Scan for the cell matching the given text and deliver its [X, Y] coordinate at center. 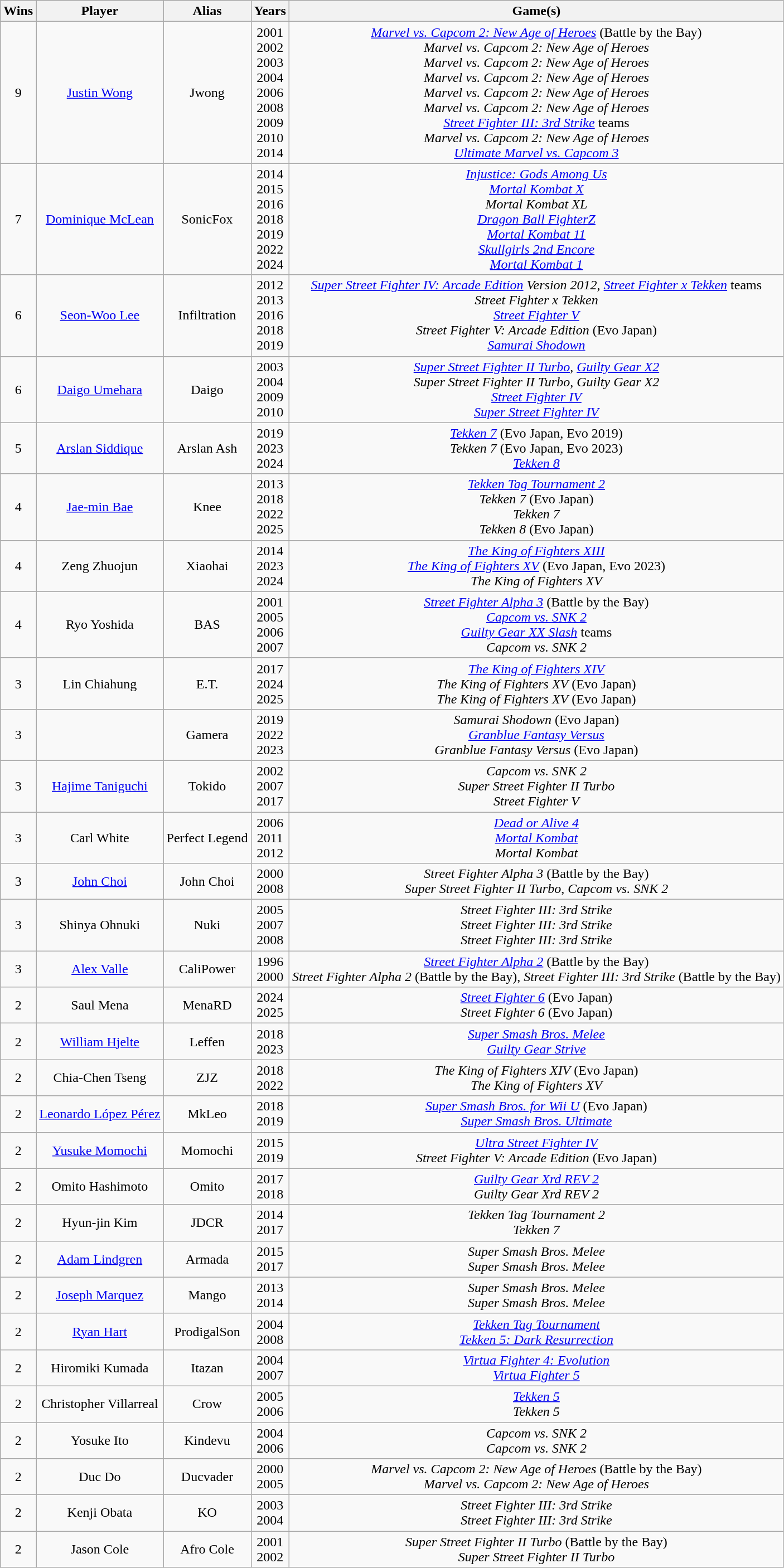
Daigo Umehara [100, 389]
ZJZ [207, 1078]
Years [270, 11]
201920222023 [270, 735]
Super Smash Bros. MeleeGuilty Gear Strive [536, 1041]
2014201520162018201920222024 [270, 219]
2001200520062007 [270, 624]
MkLeo [207, 1114]
20042007 [270, 1368]
MenaRD [207, 1006]
SonicFox [207, 219]
20002008 [270, 882]
Infiltration [207, 315]
Tekken 7 (Evo Japan, Evo 2019)Tekken 7 (Evo Japan, Evo 2023)Tekken 8 [536, 448]
Arslan Ash [207, 448]
Seon-Woo Lee [100, 315]
Dominique McLean [100, 219]
Jwong [207, 93]
Lin Chiahung [100, 683]
Omito [207, 1186]
E.T. [207, 683]
Arslan Siddique [100, 448]
Crow [207, 1404]
Street Fighter Alpha 3 (Battle by the Bay)Capcom vs. SNK 2Guilty Gear XX Slash teamsCapcom vs. SNK 2 [536, 624]
Tekken Tag Tournament 2Tekken 7 (Evo Japan)Tekken 7Tekken 8 (Evo Japan) [536, 507]
Guilty Gear Xrd REV 2Guilty Gear Xrd REV 2 [536, 1186]
Armada [207, 1259]
Player [100, 11]
ProdigalSon [207, 1331]
Alias [207, 11]
Momochi [207, 1150]
Itazan [207, 1368]
20002005 [270, 1477]
Mango [207, 1295]
Perfect Legend [207, 837]
Zeng Zhuojun [100, 566]
Marvel vs. Capcom 2: New Age of Heroes (Battle by the Bay)Marvel vs. Capcom 2: New Age of Heroes [536, 1477]
20142017 [270, 1223]
20012002 [270, 1550]
Nuki [207, 925]
Saul Mena [100, 1006]
20132014 [270, 1295]
5 [18, 448]
20122013201620182019 [270, 315]
JDCR [207, 1223]
Daigo [207, 389]
Super Street Fighter II Turbo, Guilty Gear X2Super Street Fighter II Turbo, Guilty Gear X2Street Fighter IVSuper Street Fighter IV [536, 389]
Street Fighter III: 3rd StrikeStreet Fighter III: 3rd StrikeStreet Fighter III: 3rd Strike [536, 925]
2017 20242025 [270, 683]
Capcom vs. SNK 2Capcom vs. SNK 2 [536, 1440]
Ultra Street Fighter IVStreet Fighter V: Arcade Edition (Evo Japan) [536, 1150]
Samurai Shodown (Evo Japan)Granblue Fantasy VersusGranblue Fantasy Versus (Evo Japan) [536, 735]
9 [18, 93]
William Hjelte [100, 1041]
Xiaohai [207, 566]
20242025 [270, 1006]
Jae-min Bae [100, 507]
Carl White [100, 837]
Tekken 5Tekken 5 [536, 1404]
Leonardo López Pérez [100, 1114]
Hiromiki Kumada [100, 1368]
Afro Cole [207, 1550]
Hajime Taniguchi [100, 786]
200120022003200420062008200920102014 [270, 93]
Ryo Yoshida [100, 624]
20032004 [270, 1513]
Duc Do [100, 1477]
Game(s) [536, 11]
Street Fighter III: 3rd StrikeStreet Fighter III: 3rd Strike [536, 1513]
Super Street Fighter II Turbo (Battle by the Bay)Super Street Fighter II Turbo [536, 1550]
20182019 [270, 1114]
Hyun-jin Kim [100, 1223]
Street Fighter Alpha 3 (Battle by the Bay)Super Street Fighter II Turbo, Capcom vs. SNK 2 [536, 882]
200520072008 [270, 925]
20042008 [270, 1331]
Tokido [207, 786]
20172018 [270, 1186]
Tekken Tag Tournament 2Tekken 7 [536, 1223]
201920232024 [270, 448]
Street Fighter Alpha 2 (Battle by the Bay)Street Fighter Alpha 2 (Battle by the Bay), Street Fighter III: 3rd Strike (Battle by the Bay) [536, 969]
Kindevu [207, 1440]
Super Smash Bros. for Wii U (Evo Japan)Super Smash Bros. Ultimate [536, 1114]
Adam Lindgren [100, 1259]
200620112012 [270, 837]
Yosuke Ito [100, 1440]
Jason Cole [100, 1550]
2013201820222025 [270, 507]
Joseph Marquez [100, 1295]
Kenji Obata [100, 1513]
Dead or Alive 4Mortal KombatMortal Kombat [536, 837]
Wins [18, 11]
The King of Fighters XIV (Evo Japan)The King of Fighters XV [536, 1078]
CaliPower [207, 969]
Alex Valle [100, 969]
Ducvader [207, 1477]
The King of Fighters XIIIThe King of Fighters XV (Evo Japan, Evo 2023)The King of Fighters XV [536, 566]
200220072017 [270, 786]
Capcom vs. SNK 2Super Street Fighter II TurboStreet Fighter V [536, 786]
Justin Wong [100, 93]
Virtua Fighter 4: EvolutionVirtua Fighter 5 [536, 1368]
Street Fighter 6 (Evo Japan)Street Fighter 6 (Evo Japan) [536, 1006]
Knee [207, 507]
Tekken Tag TournamentTekken 5: Dark Resurrection [536, 1331]
20182023 [270, 1041]
Leffen [207, 1041]
20052006 [270, 1404]
The King of Fighters XIVThe King of Fighters XV (Evo Japan)The King of Fighters XV (Evo Japan) [536, 683]
Injustice: Gods Among UsMortal Kombat XMortal Kombat XLDragon Ball FighterZMortal Kombat 11Skullgirls 2nd EncoreMortal Kombat 1 [536, 219]
Christopher Villarreal [100, 1404]
7 [18, 219]
20042006 [270, 1440]
201420232024 [270, 566]
Chia-Chen Tseng [100, 1078]
BAS [207, 624]
Ryan Hart [100, 1331]
KO [207, 1513]
Yusuke Momochi [100, 1150]
Gamera [207, 735]
20152019 [270, 1150]
Shinya Ohnuki [100, 925]
19962000 [270, 969]
Omito Hashimoto [100, 1186]
2003200420092010 [270, 389]
20152017 [270, 1259]
20182022 [270, 1078]
